For the text-containing cell, return its midpoint in (X, Y) coordinate format. 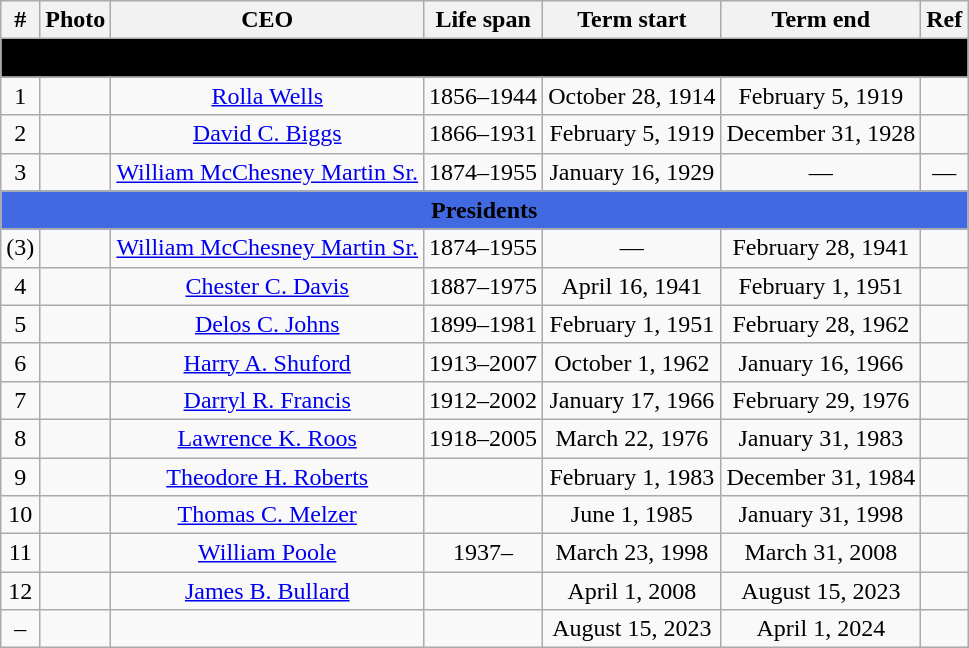
December 31, 1928 (821, 134)
Photo (76, 20)
January 16, 1966 (821, 362)
6 (20, 362)
Chester C. Davis (268, 286)
January 31, 1998 (821, 515)
1866–1931 (484, 134)
10 (20, 515)
Darryl R. Francis (268, 400)
1887–1975 (484, 286)
March 31, 2008 (821, 553)
Harry A. Shuford (268, 362)
January 31, 1983 (821, 438)
Term end (821, 20)
February 28, 1962 (821, 324)
Governors (484, 58)
8 (20, 438)
April 1, 2024 (821, 629)
October 28, 1914 (632, 96)
Lawrence K. Roos (268, 438)
7 (20, 400)
4 (20, 286)
April 16, 1941 (632, 286)
1937– (484, 553)
January 17, 1966 (632, 400)
12 (20, 591)
# (20, 20)
David C. Biggs (268, 134)
February 1, 1983 (632, 477)
(3) (20, 248)
9 (20, 477)
Theodore H. Roberts (268, 477)
March 23, 1998 (632, 553)
2 (20, 134)
Delos C. Johns (268, 324)
March 22, 1976 (632, 438)
James B. Bullard (268, 591)
October 1, 1962 (632, 362)
William Poole (268, 553)
5 (20, 324)
1912–2002 (484, 400)
Rolla Wells (268, 96)
February 28, 1941 (821, 248)
1913–2007 (484, 362)
– (20, 629)
April 1, 2008 (632, 591)
Term start (632, 20)
February 29, 1976 (821, 400)
1918–2005 (484, 438)
Thomas C. Melzer (268, 515)
3 (20, 172)
1899–1981 (484, 324)
CEO (268, 20)
Ref (944, 20)
Life span (484, 20)
11 (20, 553)
January 16, 1929 (632, 172)
June 1, 1985 (632, 515)
Presidents (484, 210)
December 31, 1984 (821, 477)
1856–1944 (484, 96)
1 (20, 96)
